From the cell containing the given text, extract its center point as (X, Y) coordinate. 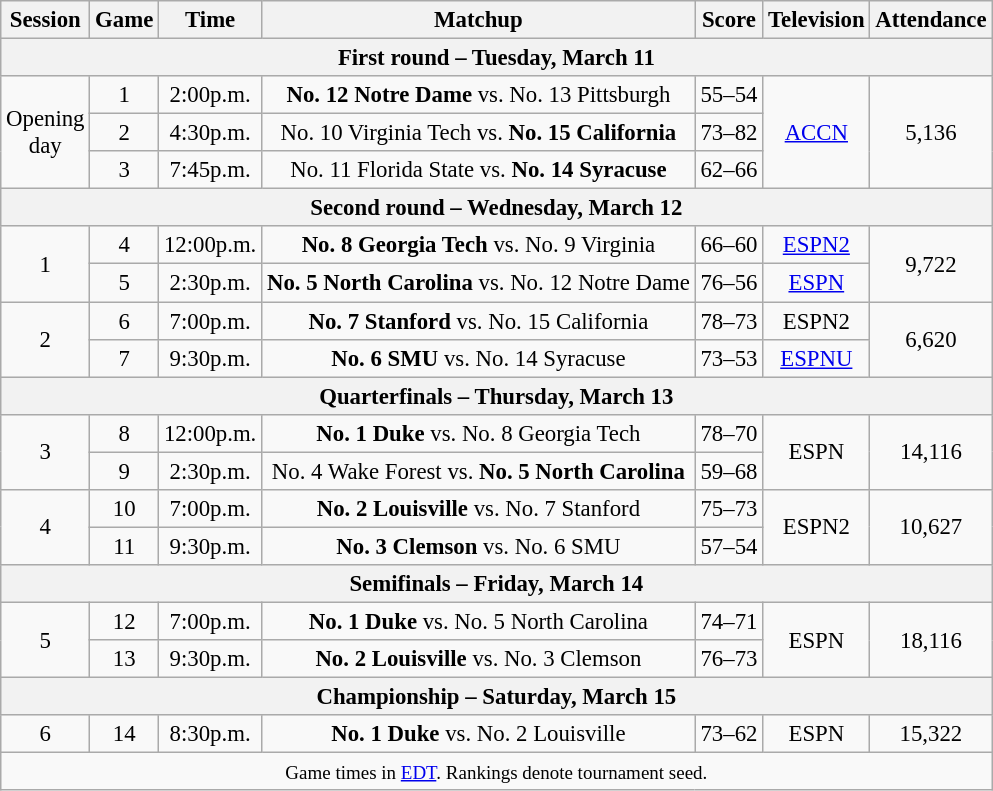
14 (124, 734)
4:30p.m. (210, 133)
Game (124, 20)
59–68 (729, 471)
No. 11 Florida State vs. No. 14 Syracuse (479, 170)
No. 1 Duke vs. No. 2 Louisville (479, 734)
No. 5 North Carolina vs. No. 12 Notre Dame (479, 283)
66–60 (729, 245)
76–56 (729, 283)
11 (124, 546)
No. 6 SMU vs. No. 14 Syracuse (479, 358)
Session (46, 20)
10,627 (931, 528)
No. 8 Georgia Tech vs. No. 9 Virginia (479, 245)
76–73 (729, 659)
78–73 (729, 321)
18,116 (931, 640)
12 (124, 621)
No. 12 Notre Dame vs. No. 13 Pittsburgh (479, 95)
2:00p.m. (210, 95)
73–82 (729, 133)
73–53 (729, 358)
13 (124, 659)
No. 1 Duke vs. No. 5 North Carolina (479, 621)
Semifinals – Friday, March 14 (496, 584)
ACCN (816, 132)
57–54 (729, 546)
73–62 (729, 734)
5,136 (931, 132)
No. 2 Louisville vs. No. 7 Stanford (479, 509)
Openingday (46, 132)
No. 1 Duke vs. No. 8 Georgia Tech (479, 433)
Quarterfinals – Thursday, March 13 (496, 396)
74–71 (729, 621)
15,322 (931, 734)
Championship – Saturday, March 15 (496, 697)
78–70 (729, 433)
First round – Tuesday, March 11 (496, 58)
9,722 (931, 264)
No. 3 Clemson vs. No. 6 SMU (479, 546)
No. 10 Virginia Tech vs. No. 15 California (479, 133)
Matchup (479, 20)
8 (124, 433)
62–66 (729, 170)
7:45p.m. (210, 170)
14,116 (931, 452)
ESPNU (816, 358)
9 (124, 471)
75–73 (729, 509)
Score (729, 20)
10 (124, 509)
7 (124, 358)
8:30p.m. (210, 734)
No. 7 Stanford vs. No. 15 California (479, 321)
No. 2 Louisville vs. No. 3 Clemson (479, 659)
Second round – Wednesday, March 12 (496, 208)
Game times in EDT. Rankings denote tournament seed. (496, 772)
6,620 (931, 340)
Television (816, 20)
55–54 (729, 95)
Attendance (931, 20)
Time (210, 20)
No. 4 Wake Forest vs. No. 5 North Carolina (479, 471)
